Search for the cell housing the specified text and yield its [x, y] center coordinate. 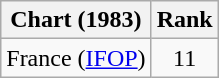
11 [184, 58]
France (IFOP) [76, 58]
Rank [184, 20]
Chart (1983) [76, 20]
